Pinpoint the cell where the given text exists, returning its (x, y) midpoint coordinate. 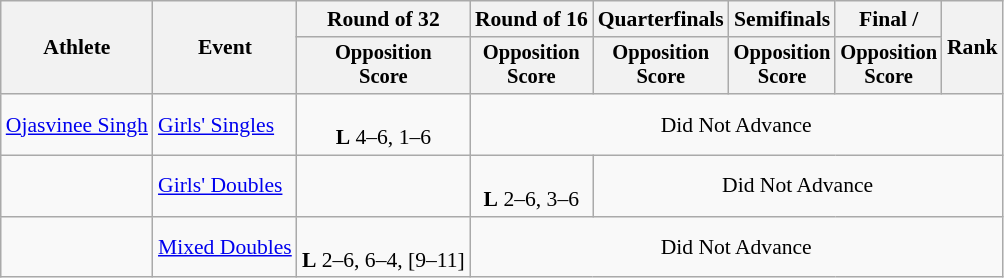
Athlete (77, 48)
L 2–6, 6–4, [9–11] (384, 248)
L 2–6, 3–6 (532, 186)
Event (225, 48)
Girls' Doubles (225, 186)
Rank (972, 48)
L 4–6, 1–6 (384, 124)
Round of 32 (384, 19)
Semifinals (782, 19)
Ojasvinee Singh (77, 124)
Girls' Singles (225, 124)
Mixed Doubles (225, 248)
Quarterfinals (661, 19)
Round of 16 (532, 19)
Final / (888, 19)
